Scan for the cell matching the given text and deliver its (X, Y) coordinate at center. 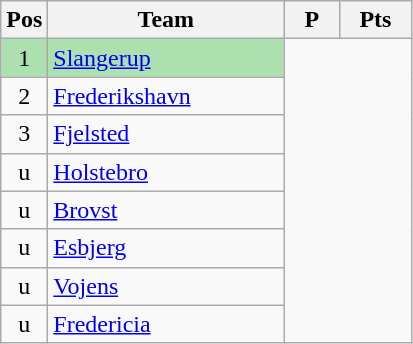
Team (166, 20)
Pts (376, 20)
Fjelsted (166, 134)
Pos (24, 20)
Esbjerg (166, 248)
Slangerup (166, 58)
P (312, 20)
Brovst (166, 210)
Fredericia (166, 324)
3 (24, 134)
Holstebro (166, 172)
Vojens (166, 286)
2 (24, 96)
Frederikshavn (166, 96)
1 (24, 58)
